Pinpoint the cell where the given text exists, returning its [X, Y] midpoint coordinate. 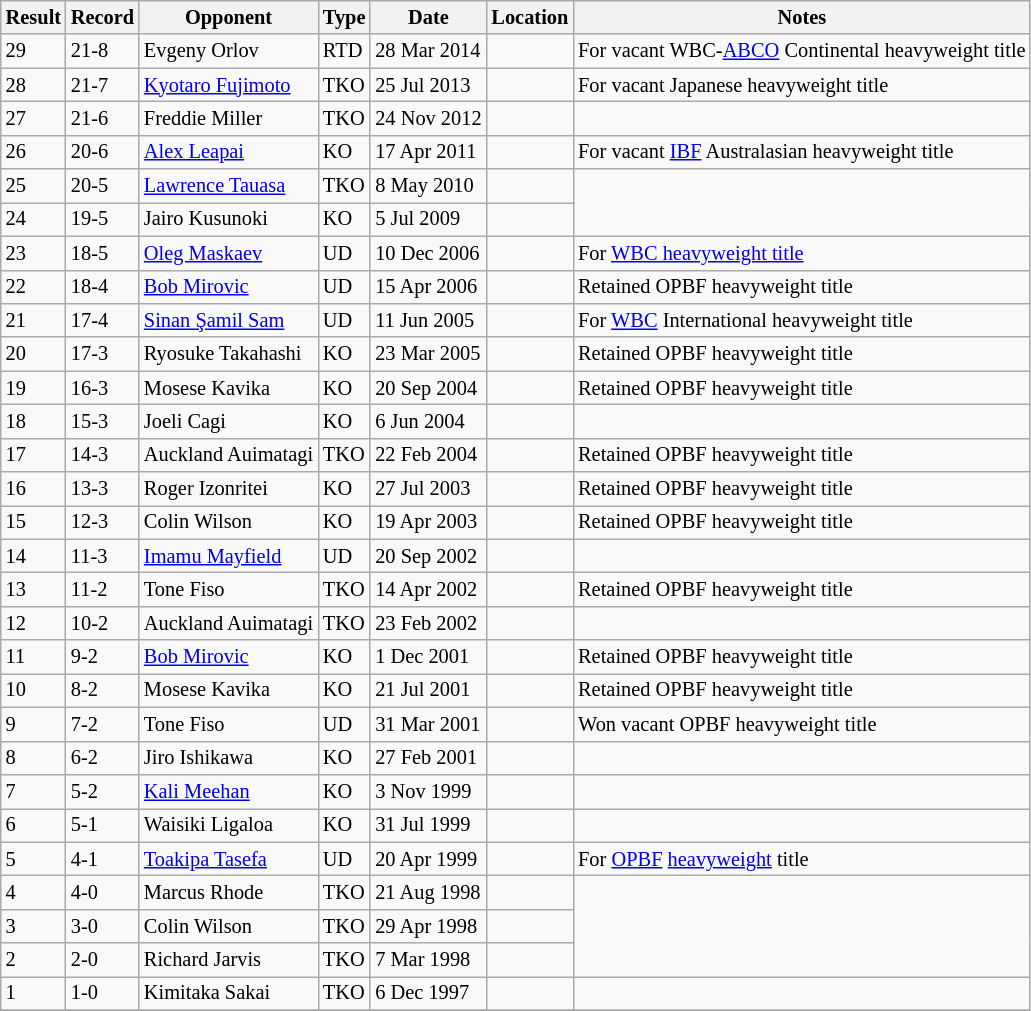
7 Mar 1998 [428, 960]
8 May 2010 [428, 186]
21 Aug 1998 [428, 892]
Result [34, 17]
For vacant Japanese heavyweight title [802, 85]
Date [428, 17]
13-3 [102, 489]
21 Jul 2001 [428, 690]
14 Apr 2002 [428, 589]
Jairo Kusunoki [228, 219]
16-3 [102, 388]
24 Nov 2012 [428, 118]
18-5 [102, 253]
24 [34, 219]
For WBC International heavyweight title [802, 320]
18-4 [102, 287]
21-7 [102, 85]
14 [34, 556]
Record [102, 17]
19 Apr 2003 [428, 522]
20-5 [102, 186]
20-6 [102, 152]
15 [34, 522]
28 [34, 85]
23 Feb 2002 [428, 623]
Jiro Ishikawa [228, 758]
27 [34, 118]
2 [34, 960]
Opponent [228, 17]
10-2 [102, 623]
Roger Izonritei [228, 489]
19-5 [102, 219]
7-2 [102, 724]
15 Apr 2006 [428, 287]
1-0 [102, 993]
4 [34, 892]
31 Mar 2001 [428, 724]
13 [34, 589]
Alex Leapai [228, 152]
Kimitaka Sakai [228, 993]
3 Nov 1999 [428, 791]
29 Apr 1998 [428, 926]
11 Jun 2005 [428, 320]
For vacant WBC-ABCO Continental heavyweight title [802, 51]
Lawrence Tauasa [228, 186]
20 Sep 2004 [428, 388]
Notes [802, 17]
5 Jul 2009 [428, 219]
4-0 [102, 892]
25 Jul 2013 [428, 85]
12-3 [102, 522]
11 [34, 657]
20 Sep 2002 [428, 556]
1 Dec 2001 [428, 657]
8 [34, 758]
Richard Jarvis [228, 960]
14-3 [102, 455]
10 [34, 690]
6 Jun 2004 [428, 421]
20 [34, 354]
31 Jul 1999 [428, 825]
Waisiki Ligaloa [228, 825]
9-2 [102, 657]
17 [34, 455]
27 Jul 2003 [428, 489]
5-2 [102, 791]
23 Mar 2005 [428, 354]
Marcus Rhode [228, 892]
11-3 [102, 556]
26 [34, 152]
20 Apr 1999 [428, 859]
6 [34, 825]
4-1 [102, 859]
Imamu Mayfield [228, 556]
Toakipa Tasefa [228, 859]
Joeli Cagi [228, 421]
21 [34, 320]
17 Apr 2011 [428, 152]
18 [34, 421]
29 [34, 51]
23 [34, 253]
2-0 [102, 960]
Kali Meehan [228, 791]
Type [344, 17]
For OPBF heavyweight title [802, 859]
Freddie Miller [228, 118]
Evgeny Orlov [228, 51]
Oleg Maskaev [228, 253]
19 [34, 388]
For vacant IBF Australasian heavyweight title [802, 152]
Won vacant OPBF heavyweight title [802, 724]
6-2 [102, 758]
22 [34, 287]
16 [34, 489]
Sinan Şamil Sam [228, 320]
17-4 [102, 320]
1 [34, 993]
7 [34, 791]
6 Dec 1997 [428, 993]
Kyotaro Fujimoto [228, 85]
28 Mar 2014 [428, 51]
8-2 [102, 690]
3-0 [102, 926]
11-2 [102, 589]
Location [530, 17]
21-6 [102, 118]
5 [34, 859]
5-1 [102, 825]
17-3 [102, 354]
Ryosuke Takahashi [228, 354]
12 [34, 623]
15-3 [102, 421]
3 [34, 926]
RTD [344, 51]
25 [34, 186]
22 Feb 2004 [428, 455]
For WBC heavyweight title [802, 253]
10 Dec 2006 [428, 253]
21-8 [102, 51]
9 [34, 724]
27 Feb 2001 [428, 758]
